Pinpoint the cell where the given text exists, returning its (x, y) midpoint coordinate. 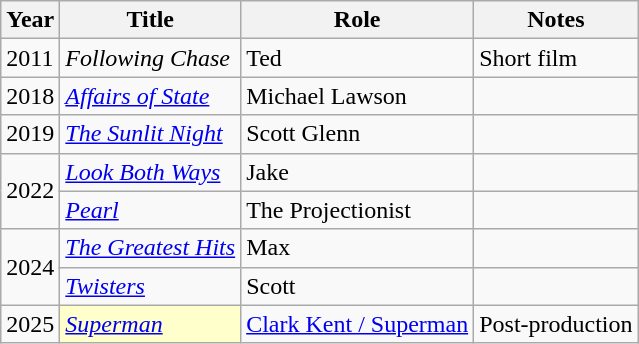
Scott Glenn (358, 134)
2025 (30, 324)
Ted (358, 58)
Scott (358, 286)
Title (150, 20)
Jake (358, 172)
Max (358, 248)
Look Both Ways (150, 172)
Pearl (150, 210)
The Sunlit Night (150, 134)
Notes (556, 20)
2024 (30, 267)
2022 (30, 191)
2011 (30, 58)
Year (30, 20)
The Projectionist (358, 210)
Superman (150, 324)
Affairs of State (150, 96)
The Greatest Hits (150, 248)
2019 (30, 134)
Short film (556, 58)
2018 (30, 96)
Role (358, 20)
Michael Lawson (358, 96)
Twisters (150, 286)
Post-production (556, 324)
Following Chase (150, 58)
Clark Kent / Superman (358, 324)
